Detect which cell encompasses the target text, then output its [x, y] center coordinate. 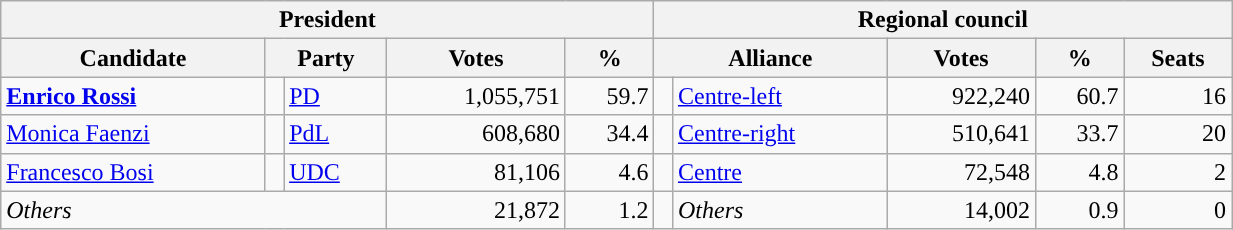
81,106 [476, 172]
21,872 [476, 210]
Seats [1178, 58]
Enrico Rossi [133, 96]
PD [336, 96]
608,680 [476, 134]
1,055,751 [476, 96]
34.4 [610, 134]
Francesco Bosi [133, 172]
Centre-left [779, 96]
0 [1178, 210]
4.6 [610, 172]
Party [326, 58]
President [328, 20]
2 [1178, 172]
0.9 [1080, 210]
1.2 [610, 210]
60.7 [1080, 96]
Regional council [943, 20]
UDC [336, 172]
59.7 [610, 96]
Centre [779, 172]
14,002 [962, 210]
16 [1178, 96]
72,548 [962, 172]
Centre-right [779, 134]
4.8 [1080, 172]
922,240 [962, 96]
33.7 [1080, 134]
Monica Faenzi [133, 134]
Alliance [770, 58]
510,641 [962, 134]
Candidate [133, 58]
20 [1178, 134]
PdL [336, 134]
